Pinpoint the cell where the given text exists, returning its [x, y] midpoint coordinate. 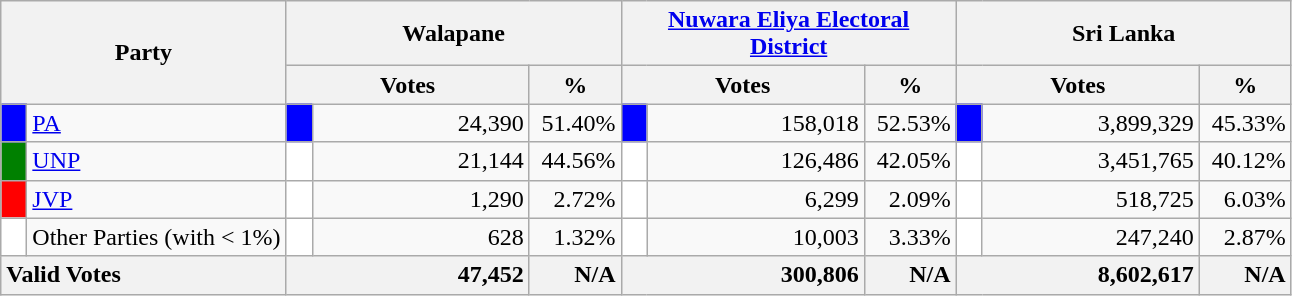
126,486 [756, 161]
1,290 [420, 199]
45.33% [1245, 123]
PA [156, 123]
21,144 [420, 161]
44.56% [575, 161]
3,899,329 [1090, 123]
2.87% [1245, 237]
Walapane [454, 34]
51.40% [575, 123]
300,806 [742, 275]
8,602,617 [1078, 275]
47,452 [408, 275]
518,725 [1090, 199]
158,018 [756, 123]
Valid Votes [144, 275]
42.05% [910, 161]
Party [144, 52]
628 [420, 237]
6.03% [1245, 199]
52.53% [910, 123]
Nuwara Eliya Electoral District [788, 34]
247,240 [1090, 237]
3.33% [910, 237]
2.72% [575, 199]
40.12% [1245, 161]
Sri Lanka [1124, 34]
3,451,765 [1090, 161]
24,390 [420, 123]
10,003 [756, 237]
2.09% [910, 199]
JVP [156, 199]
6,299 [756, 199]
UNP [156, 161]
Other Parties (with < 1%) [156, 237]
1.32% [575, 237]
